Return the (x, y) coordinate for the center point of the cell that contains the specified text.  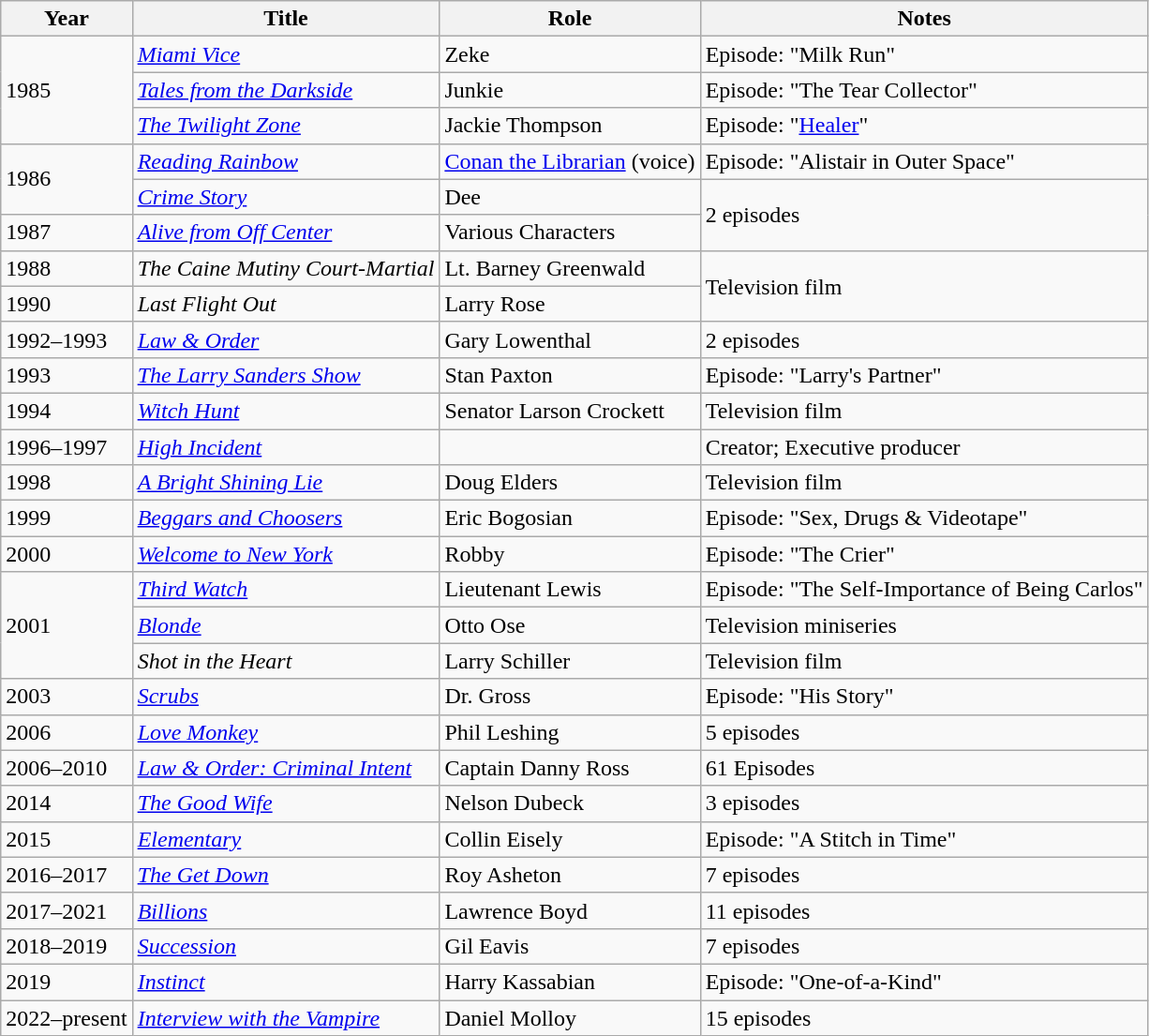
Instinct (286, 982)
Elementary (286, 839)
Tales from the Darkside (286, 90)
1987 (67, 233)
Conan the Librarian (voice) (570, 161)
Television miniseries (924, 625)
Notes (924, 19)
Law & Order: Criminal Intent (286, 768)
Role (570, 19)
2000 (67, 554)
Jackie Thompson (570, 126)
Episode: "Sex, Drugs & Videotape" (924, 518)
Daniel Molloy (570, 1017)
Crime Story (286, 197)
The Good Wife (286, 803)
1988 (67, 268)
Harry Kassabian (570, 982)
Captain Danny Ross (570, 768)
Stan Paxton (570, 375)
High Incident (286, 447)
Blonde (286, 625)
1985 (67, 90)
2017–2021 (67, 910)
Billions (286, 910)
Collin Eisely (570, 839)
2016–2017 (67, 875)
Various Characters (570, 233)
Creator; Executive producer (924, 447)
Shot in the Heart (286, 661)
2018–2019 (67, 946)
5 episodes (924, 732)
1999 (67, 518)
Nelson Dubeck (570, 803)
1994 (67, 411)
Phil Leshing (570, 732)
Junkie (570, 90)
Interview with the Vampire (286, 1017)
15 episodes (924, 1017)
Episode: "Healer" (924, 126)
Roy Asheton (570, 875)
Law & Order (286, 339)
2014 (67, 803)
Larry Rose (570, 304)
1986 (67, 179)
Episode: "His Story" (924, 697)
Last Flight Out (286, 304)
Episode: "The Tear Collector" (924, 90)
Third Watch (286, 590)
2006 (67, 732)
Episode: "Alistair in Outer Space" (924, 161)
Lieutenant Lewis (570, 590)
The Caine Mutiny Court-Martial (286, 268)
61 Episodes (924, 768)
Episode: "Milk Run" (924, 54)
2001 (67, 625)
Scrubs (286, 697)
Beggars and Choosers (286, 518)
Miami Vice (286, 54)
3 episodes (924, 803)
A Bright Shining Lie (286, 483)
2006–2010 (67, 768)
Larry Schiller (570, 661)
Episode: "The Crier" (924, 554)
2003 (67, 697)
Witch Hunt (286, 411)
Eric Bogosian (570, 518)
Otto Ose (570, 625)
Dee (570, 197)
Zeke (570, 54)
Doug Elders (570, 483)
Gary Lowenthal (570, 339)
Episode: "A Stitch in Time" (924, 839)
Succession (286, 946)
1996–1997 (67, 447)
Episode: "Larry's Partner" (924, 375)
Senator Larson Crockett (570, 411)
Title (286, 19)
Year (67, 19)
Alive from Off Center (286, 233)
The Larry Sanders Show (286, 375)
1998 (67, 483)
2022–present (67, 1017)
Episode: "The Self-Importance of Being Carlos" (924, 590)
1990 (67, 304)
Dr. Gross (570, 697)
Robby (570, 554)
Reading Rainbow (286, 161)
11 episodes (924, 910)
Gil Eavis (570, 946)
Lt. Barney Greenwald (570, 268)
1993 (67, 375)
The Get Down (286, 875)
Episode: "One-of-a-Kind" (924, 982)
2015 (67, 839)
The Twilight Zone (286, 126)
1992–1993 (67, 339)
Love Monkey (286, 732)
Lawrence Boyd (570, 910)
Welcome to New York (286, 554)
2019 (67, 982)
